From the cell containing the given text, extract its center point as [X, Y] coordinate. 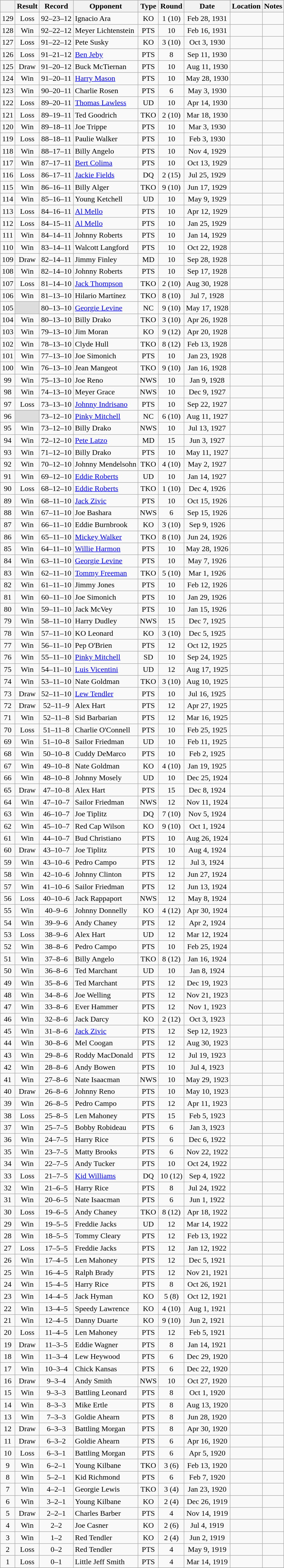
87–17–11 [56, 163]
33 [8, 1176]
May 9, 1929 [207, 199]
83–14–11 [56, 247]
10 (12) [172, 1176]
12–4–5 [56, 1321]
28 [8, 1236]
86–16–11 [56, 187]
Bud Christiano [106, 838]
May 10, 1923 [207, 1091]
2 (12) [172, 1019]
Meyer Grace [106, 392]
64 [8, 802]
84 [8, 561]
May 9, 1919 [207, 1550]
25 [8, 1272]
30 [8, 1212]
125 [8, 67]
May 8, 1924 [207, 898]
112 [8, 223]
40 [8, 1091]
Jack Darcy [106, 1019]
May 2, 1927 [207, 464]
Jan 8, 1924 [207, 971]
44–10–7 [56, 838]
Johnny Donnelly [106, 910]
27–8–6 [56, 1079]
Apr 18, 1922 [207, 1212]
Ignacio Ara [106, 18]
103 [8, 332]
Type [148, 6]
84–14–11 [56, 235]
28–8–6 [56, 1067]
65 [8, 790]
75–13–10 [56, 380]
2–2 [56, 1526]
4–2–1 [56, 1489]
Charles Barber [106, 1514]
Nov 22, 1922 [207, 1152]
6–3–3 [56, 1429]
63 [8, 814]
13–4–5 [56, 1309]
Jul 24, 1922 [207, 1188]
96 [8, 416]
55 [8, 910]
43 [8, 1055]
72–12–10 [56, 440]
57–11–10 [56, 633]
Red Cap Wilson [106, 826]
87 [8, 525]
Dec 7, 1925 [207, 621]
Hilario Martínez [106, 296]
Joe Trippe [106, 127]
25–8–5 [56, 1115]
68–12–10 [56, 488]
Jan 9, 1928 [207, 380]
21 [8, 1321]
Jan 15, 1926 [207, 609]
Mar 14, 1922 [207, 1224]
Dec 5, 1925 [207, 633]
21–7–5 [56, 1176]
Oct 1, 1924 [207, 826]
2 [8, 1550]
79 [8, 621]
22–7–5 [56, 1164]
33–8–6 [56, 1007]
57 [8, 886]
121 [8, 115]
Jul 19, 1923 [207, 1055]
Nov 4, 1929 [207, 151]
Location [246, 6]
Feb 5, 1921 [207, 1333]
Jul 25, 1929 [207, 175]
Opponent [106, 6]
0–2 [56, 1550]
Joe Reno [106, 380]
73–13–10 [56, 404]
128 [8, 30]
Billy Alger [106, 187]
61 [8, 838]
3 (4) [172, 1489]
47–10–8 [56, 790]
Jan 19, 1925 [207, 766]
Oct 13, 1929 [207, 163]
Charlie O'Connell [106, 730]
32 [8, 1188]
Feb 12, 1926 [207, 585]
Jan 25, 1929 [207, 223]
Walcott Langford [106, 247]
Nov 21, 1923 [207, 995]
Apr 14, 1930 [207, 103]
Dec 8, 1924 [207, 790]
29 [8, 1224]
Jack Rappaport [106, 898]
84–16–11 [56, 211]
Ever Hammer [106, 1007]
Jack Hyman [106, 1296]
45–10–7 [56, 826]
10–3–4 [56, 1369]
Jimmy Finley [106, 259]
Dec 19, 1923 [207, 983]
Harry Mason [106, 79]
Jun 28, 1920 [207, 1417]
52–11–10 [56, 693]
81 [8, 597]
94 [8, 440]
Jul 3, 1924 [207, 862]
Oct 12, 1925 [207, 645]
107 [8, 284]
123 [8, 91]
6–3–1 [56, 1453]
May 7, 1926 [207, 561]
2 (6) [172, 1526]
Apr 12, 1929 [207, 211]
48 [8, 995]
106 [8, 296]
46 [8, 1019]
71 [8, 717]
Mar 14, 1919 [207, 1562]
Nov 14, 1919 [207, 1514]
Luis Vicentini [106, 669]
38–9–6 [56, 935]
19–6–5 [56, 1212]
Oct 12, 1921 [207, 1296]
Jackie Fields [106, 175]
88–17–11 [56, 151]
Oct 3, 1930 [207, 42]
43–10–7 [56, 850]
Oct 24, 1922 [207, 1164]
17 [8, 1369]
1–2 [56, 1538]
51 [8, 959]
Dec 5, 1921 [207, 1260]
7 (10) [172, 814]
34 [8, 1164]
66 [8, 778]
Feb 16, 1931 [207, 30]
Battling Leonard [106, 1393]
Aug 11, 1927 [207, 416]
29–8–6 [56, 1055]
19 [8, 1345]
5 [8, 1514]
68–11–10 [56, 500]
114 [8, 199]
Jun 13, 1924 [207, 886]
Aug 13, 1920 [207, 1405]
78 [8, 633]
Round [172, 6]
Andy Smith [106, 1381]
Apr 16, 1920 [207, 1441]
Record [56, 6]
Ben Jeby [106, 54]
78–13–10 [56, 344]
91–20–12 [56, 67]
89–18–11 [56, 127]
25–7–5 [56, 1128]
16–4–5 [56, 1272]
Thomas Lawless [106, 103]
May 3, 1930 [207, 91]
5–2–1 [56, 1477]
42–10–6 [56, 874]
113 [8, 211]
98 [8, 392]
Chick Kansas [106, 1369]
Feb 25, 1925 [207, 730]
Roddy MacDonald [106, 1055]
Joe Casner [106, 1526]
97 [8, 404]
74 [8, 681]
Jul 16, 1925 [207, 693]
Nov 1, 1923 [207, 1007]
49 [8, 983]
70 [8, 730]
95 [8, 428]
Danny Duarte [106, 1321]
45 [8, 1031]
0–1 [56, 1562]
111 [8, 235]
Charlie Rosen [106, 91]
105 [8, 308]
Mar 3, 1930 [207, 127]
Buck McTiernan [106, 67]
88–18–11 [56, 139]
Jun 2, 1919 [207, 1538]
May 11, 1927 [207, 452]
35–8–6 [56, 983]
Oct 27, 1920 [207, 1381]
44 [8, 1043]
49–10–8 [56, 766]
4 (12) [172, 910]
Dec 29, 1920 [207, 1357]
Jan 14, 1929 [207, 235]
Tommy Freeman [106, 573]
Jean Mangeot [106, 368]
Dec 4, 1926 [207, 488]
58 [8, 874]
KO Leonard [106, 633]
Oct 26, 1921 [207, 1284]
Jun 2, 1921 [207, 1321]
Apr 11, 1923 [207, 1103]
Oct 15, 1926 [207, 500]
Jan 3, 1923 [207, 1128]
62–11–10 [56, 573]
18–5–5 [56, 1236]
3 (6) [172, 1465]
7–3–3 [56, 1417]
Dec 26, 1919 [207, 1501]
67 [8, 766]
52–11–9 [56, 705]
Jun 3, 1927 [207, 440]
5 (10) [172, 573]
116 [8, 175]
8–3–3 [56, 1405]
120 [8, 127]
22 [8, 1309]
43–10–6 [56, 862]
59–11–10 [56, 609]
Jul 7, 1928 [207, 296]
7 [8, 1489]
Kid Richmond [106, 1477]
Jan 16, 1928 [207, 368]
Jun 17, 1929 [207, 187]
51–10–8 [56, 742]
54–11–10 [56, 669]
Jan 12, 1922 [207, 1248]
Eddie Wagner [106, 1345]
92–22–12 [56, 30]
55–11–10 [56, 657]
122 [8, 103]
9 [8, 1465]
Mel Coogan [106, 1043]
Feb 11, 1925 [207, 742]
Lew Heywood [106, 1357]
36–8–6 [56, 971]
127 [8, 42]
Apr 20, 1928 [207, 332]
124 [8, 79]
35 [8, 1152]
Ralph Brady [106, 1272]
30–8–6 [56, 1043]
Dec 6, 1922 [207, 1140]
89–20–11 [56, 103]
101 [8, 356]
3 [8, 1538]
119 [8, 139]
24–7–5 [56, 1140]
Mickey Walker [106, 537]
Feb 25, 1924 [207, 947]
61–11–10 [56, 585]
6–3–2 [56, 1441]
70–12–10 [56, 464]
Bert Colima [106, 163]
Mar 16, 1925 [207, 717]
88 [8, 513]
31–8–6 [56, 1031]
Nov 5, 1924 [207, 814]
Sep 17, 1928 [207, 271]
69–12–10 [56, 476]
Sep 22, 1927 [207, 404]
Jack McVey [106, 609]
Apr 30, 1920 [207, 1429]
38–8–6 [56, 947]
64–11–10 [56, 549]
Jul 4, 1919 [207, 1526]
Mar 12, 1924 [207, 935]
39–9–6 [56, 923]
Apr 27, 1925 [207, 705]
92 [8, 464]
Jim Moran [106, 332]
53 [8, 935]
20 [8, 1333]
Pep O'Brien [106, 645]
41 [8, 1079]
Matty Brooks [106, 1152]
21–6–5 [56, 1188]
Johnny Mendelsohn [106, 464]
Mike Ertle [106, 1405]
15–4–5 [56, 1284]
Aug 30, 1928 [207, 284]
2 (15) [172, 175]
Notes [273, 6]
Sep 4, 1922 [207, 1176]
27 [8, 1248]
47 [8, 1007]
38 [8, 1115]
69 [8, 742]
Jun 27, 1924 [207, 874]
104 [8, 320]
126 [8, 54]
5 (8) [172, 1296]
Johnny Clinton [106, 874]
Sep 15, 1926 [207, 513]
Apr 30, 1924 [207, 910]
110 [8, 247]
Feb 13, 1920 [207, 1465]
Johnny Mosely [106, 778]
Jan 23, 1920 [207, 1489]
92–23–12 [56, 18]
40–10–6 [56, 898]
100 [8, 368]
26–8–5 [56, 1103]
41–10–6 [56, 886]
Jan 14, 1921 [207, 1345]
Ted Goodrich [106, 115]
84–15–11 [56, 223]
73 [8, 693]
Sep 24, 1925 [207, 657]
47–10–7 [56, 802]
Meyer Lichtenstein [106, 30]
77–13–10 [56, 356]
23–7–5 [56, 1152]
9 (12) [172, 332]
52–11–8 [56, 717]
102 [8, 344]
26 [8, 1260]
Mar 1, 1926 [207, 573]
Tommy Cleary [106, 1236]
34–8–6 [56, 995]
Jan 14, 1927 [207, 476]
Aug 30, 1923 [207, 1043]
16 [8, 1381]
Cuddy DeMarco [106, 754]
Feb 7, 1920 [207, 1477]
85–16–11 [56, 199]
Mar 18, 1930 [207, 115]
115 [8, 187]
Aug 4, 1924 [207, 850]
Sep 28, 1928 [207, 259]
117 [8, 163]
62 [8, 826]
Feb 28, 1931 [207, 18]
50–10–8 [56, 754]
6–2–1 [56, 1465]
91 [8, 476]
17–4–5 [56, 1260]
58–11–10 [56, 621]
17–5–5 [56, 1248]
72 [8, 705]
Nov 11, 1924 [207, 802]
91–22–12 [56, 42]
Feb 13, 1922 [207, 1236]
Joe Bashara [106, 513]
Dec 22, 1920 [207, 1369]
89 [8, 500]
Aug 10, 1925 [207, 681]
67–11–10 [56, 513]
54 [8, 923]
18 [8, 1357]
19–5–5 [56, 1224]
60 [8, 850]
86 [8, 537]
Kid Williams [106, 1176]
80 [8, 609]
66–11–10 [56, 525]
Eddie Burnbrook [106, 525]
48–10–8 [56, 778]
Oct 1, 1920 [207, 1393]
74–13–10 [56, 392]
Pete Latzo [106, 440]
Jack Thompson [106, 284]
14 [8, 1405]
52 [8, 947]
Pete Susky [106, 42]
82–14–10 [56, 271]
Result [27, 6]
Sep 12, 1923 [207, 1031]
90–20–11 [56, 91]
Jun 1, 1922 [207, 1200]
Sep 9, 1926 [207, 525]
83 [8, 573]
99 [8, 380]
26–8–6 [56, 1091]
Apr 5, 1920 [207, 1453]
SD [148, 657]
Little Jeff Smith [106, 1562]
118 [8, 151]
Andy Tucker [106, 1164]
76–13–10 [56, 368]
Jul 4, 1923 [207, 1067]
2–2–1 [56, 1514]
53–11–10 [56, 681]
79–13–10 [56, 332]
81–13–10 [56, 296]
Johnny Indrisano [106, 404]
Apr 26, 1928 [207, 320]
Aug 26, 1924 [207, 838]
Date [207, 6]
Aug 1, 1921 [207, 1309]
65–11–10 [56, 537]
Sep 11, 1930 [207, 54]
Aug 17, 1925 [207, 669]
109 [8, 259]
Jun 24, 1926 [207, 537]
Paulie Walker [106, 139]
20–6–5 [56, 1200]
Feb 2, 1925 [207, 754]
Johnny Reno [106, 1091]
75 [8, 669]
Jan 23, 1928 [207, 356]
11–4–5 [56, 1333]
Lew Tendler [106, 693]
108 [8, 271]
90 [8, 488]
Dec 25, 1924 [207, 778]
89–19–11 [56, 115]
3–2–1 [56, 1501]
May 17, 1928 [207, 308]
85 [8, 549]
Jul 13, 1927 [207, 428]
31 [8, 1200]
11–3–4 [56, 1357]
Bobby Robideau [106, 1128]
56 [8, 898]
1 [8, 1562]
24 [8, 1284]
Young Ketchell [106, 199]
Sid Barbarian [106, 717]
56–11–10 [56, 645]
Georgie Lewis [106, 1489]
129 [8, 18]
93 [8, 452]
Harry Dudley [106, 621]
Feb 13, 1928 [207, 344]
63–11–10 [56, 561]
Jan 16, 1924 [207, 959]
82 [8, 585]
42 [8, 1067]
32–8–6 [56, 1019]
13 [8, 1417]
9–3–4 [56, 1381]
11 [8, 1441]
14–4–5 [56, 1296]
Feb 3, 1930 [207, 139]
76 [8, 657]
59 [8, 862]
Jimmy Jones [106, 585]
Oct 22, 1928 [207, 247]
Aug 11, 1930 [207, 67]
Nov 21, 1921 [207, 1272]
Dec 9, 1927 [207, 392]
Clyde Hull [106, 344]
Speedy Lawrence [106, 1309]
39 [8, 1103]
51–11–8 [56, 730]
82–14–11 [56, 259]
77 [8, 645]
23 [8, 1296]
Joe Welling [106, 995]
68 [8, 754]
Jan 29, 1926 [207, 597]
9–3–3 [56, 1393]
81–14–10 [56, 284]
Willie Harmon [106, 549]
6 (10) [172, 416]
May 28, 1926 [207, 549]
11–3–5 [56, 1345]
40–9–6 [56, 910]
37 [8, 1128]
60–11–10 [56, 597]
46–10–7 [56, 814]
37–8–6 [56, 959]
86–17–11 [56, 175]
50 [8, 971]
May 28, 1930 [207, 79]
Apr 2, 1924 [207, 923]
May 29, 1923 [207, 1079]
91–21–12 [56, 54]
Andy Bowen [106, 1067]
36 [8, 1140]
Oct 3, 1923 [207, 1019]
91–20–11 [56, 79]
Feb 5, 1923 [207, 1115]
71–12–10 [56, 452]
